Find where the given text appears and provide that cell's center as (x, y) coordinate. 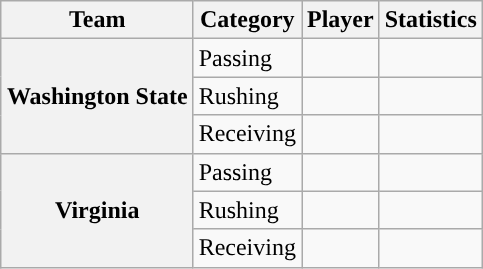
Statistics (430, 20)
Virginia (97, 210)
Washington State (97, 96)
Player (341, 20)
Team (97, 20)
Category (247, 20)
